Extract the (x, y) coordinate from the center of the cell holding the provided text.  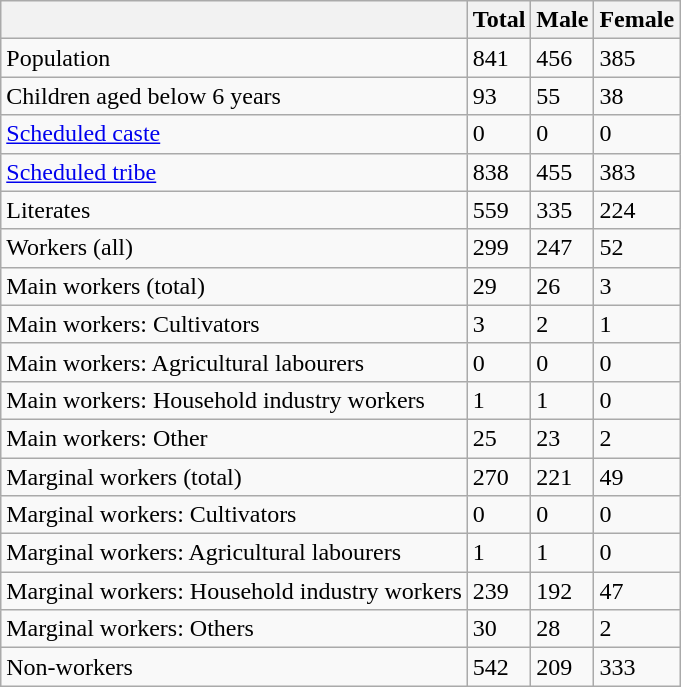
247 (562, 248)
52 (637, 248)
Marginal workers: Cultivators (234, 515)
Total (499, 20)
25 (499, 438)
Male (562, 20)
Non-workers (234, 667)
47 (637, 591)
26 (562, 286)
385 (637, 58)
Female (637, 20)
456 (562, 58)
55 (562, 96)
Main workers (total) (234, 286)
Population (234, 58)
Marginal workers: Others (234, 629)
335 (562, 210)
49 (637, 477)
841 (499, 58)
93 (499, 96)
Children aged below 6 years (234, 96)
Scheduled tribe (234, 172)
28 (562, 629)
299 (499, 248)
542 (499, 667)
333 (637, 667)
Main workers: Agricultural labourers (234, 362)
Main workers: Other (234, 438)
30 (499, 629)
29 (499, 286)
838 (499, 172)
Marginal workers (total) (234, 477)
Marginal workers: Agricultural labourers (234, 553)
224 (637, 210)
Scheduled caste (234, 134)
Marginal workers: Household industry workers (234, 591)
239 (499, 591)
559 (499, 210)
Literates (234, 210)
209 (562, 667)
455 (562, 172)
Main workers: Household industry workers (234, 400)
38 (637, 96)
23 (562, 438)
270 (499, 477)
192 (562, 591)
Main workers: Cultivators (234, 324)
Workers (all) (234, 248)
383 (637, 172)
221 (562, 477)
